From the cell containing the given text, extract its center point as (X, Y) coordinate. 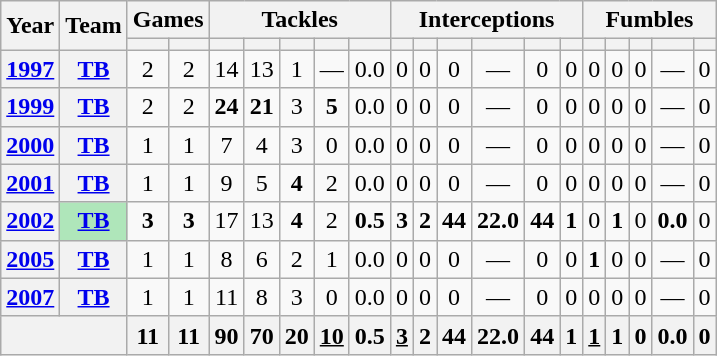
Interceptions (486, 20)
2001 (30, 183)
Tackles (300, 20)
20 (296, 335)
6 (262, 259)
2005 (30, 259)
7 (226, 145)
14 (226, 69)
Year (30, 26)
Fumbles (650, 20)
17 (226, 221)
1999 (30, 107)
21 (262, 107)
Games (168, 20)
Team (94, 26)
1997 (30, 69)
24 (226, 107)
10 (332, 335)
2002 (30, 221)
90 (226, 335)
9 (226, 183)
2000 (30, 145)
2007 (30, 297)
70 (262, 335)
